Provide the (X, Y) coordinate of the cell's center where the given text is located.  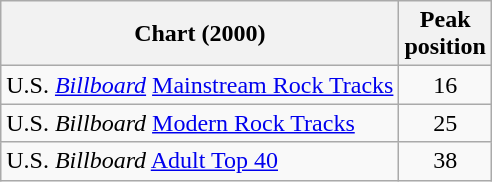
Chart (2000) (200, 34)
U.S. Billboard Mainstream Rock Tracks (200, 85)
Peakposition (445, 34)
U.S. Billboard Modern Rock Tracks (200, 123)
38 (445, 161)
U.S. Billboard Adult Top 40 (200, 161)
25 (445, 123)
16 (445, 85)
